From the cell containing the given text, extract its center point as [x, y] coordinate. 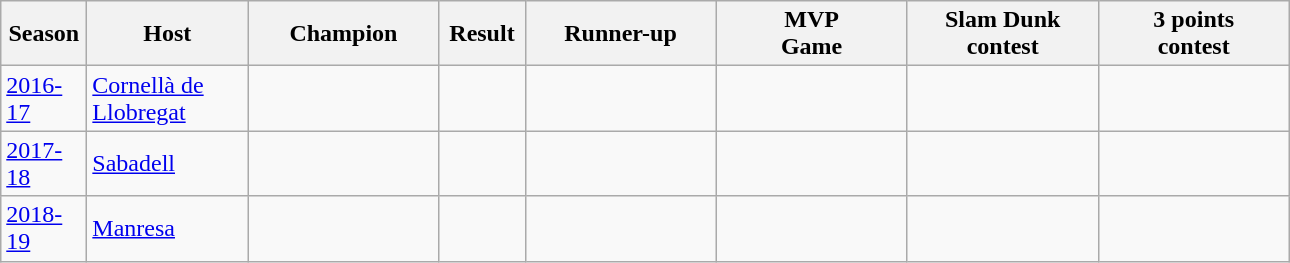
Season [44, 34]
2017-18 [44, 164]
2016-17 [44, 98]
MVPGame [812, 34]
Champion [344, 34]
Sabadell [168, 164]
Cornellà de Llobregat [168, 98]
Slam Dunkcontest [1002, 34]
2018-19 [44, 228]
Result [482, 34]
Manresa [168, 228]
Host [168, 34]
3 pointscontest [1194, 34]
Runner-up [620, 34]
